Pinpoint the cell where the given text exists, returning its (x, y) midpoint coordinate. 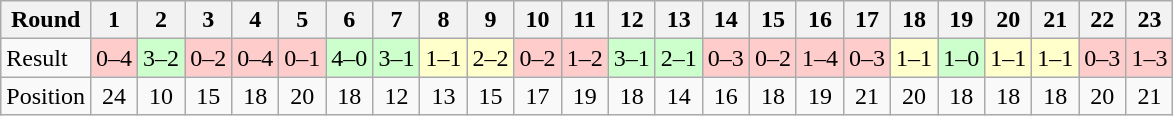
9 (490, 20)
23 (1150, 20)
Round (46, 20)
3 (208, 20)
2–2 (490, 58)
7 (396, 20)
22 (1102, 20)
2 (162, 20)
Result (46, 58)
1–4 (820, 58)
11 (584, 20)
Position (46, 96)
4–0 (350, 58)
3–2 (162, 58)
1 (114, 20)
24 (114, 96)
5 (302, 20)
1–0 (962, 58)
1–3 (1150, 58)
0–1 (302, 58)
2–1 (678, 58)
8 (444, 20)
4 (256, 20)
1–2 (584, 58)
6 (350, 20)
